Return the [X, Y] coordinate for the center point of the cell that contains the specified text.  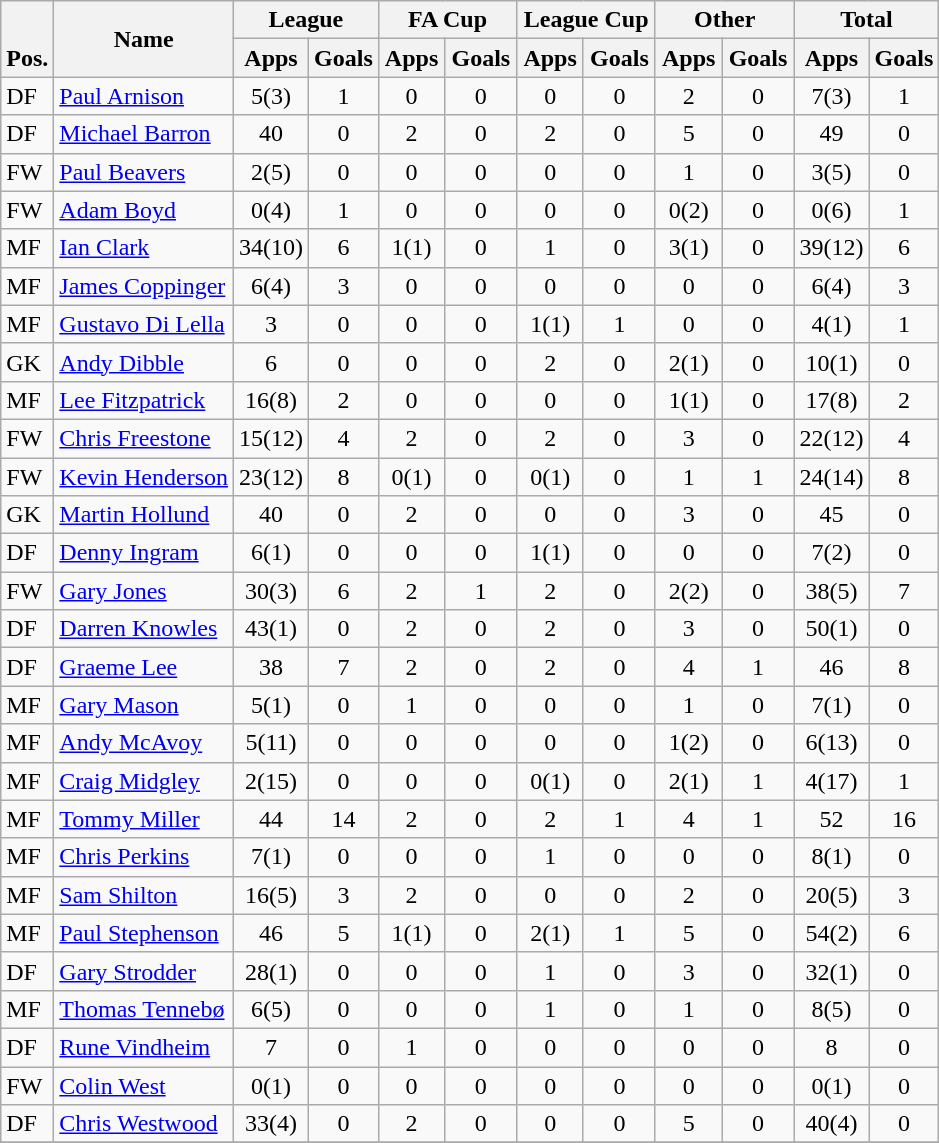
League [306, 20]
Paul Stephenson [144, 933]
16(8) [272, 400]
38 [272, 667]
17(8) [832, 400]
16(5) [272, 895]
54(2) [832, 933]
8(5) [832, 1009]
Tommy Miller [144, 819]
Name [144, 39]
38(5) [832, 591]
52 [832, 819]
Gary Mason [144, 705]
Chris Perkins [144, 857]
1(2) [688, 743]
Chris Freestone [144, 438]
15(12) [272, 438]
Adam Boyd [144, 210]
33(4) [272, 1124]
22(12) [832, 438]
45 [832, 515]
2(5) [272, 172]
5(1) [272, 705]
Ian Clark [144, 248]
23(12) [272, 477]
3(1) [688, 248]
Colin West [144, 1085]
0(6) [832, 210]
0(4) [272, 210]
16 [904, 819]
Andy Dibble [144, 362]
Gary Strodder [144, 971]
FA Cup [448, 20]
2(15) [272, 781]
Thomas Tennebø [144, 1009]
14 [344, 819]
Chris Westwood [144, 1124]
7(2) [832, 553]
Darren Knowles [144, 629]
32(1) [832, 971]
Martin Hollund [144, 515]
49 [832, 134]
40(4) [832, 1124]
Gustavo Di Lella [144, 324]
4(1) [832, 324]
34(10) [272, 248]
39(12) [832, 248]
Other [724, 20]
Michael Barron [144, 134]
Rune Vindheim [144, 1047]
Kevin Henderson [144, 477]
7(3) [832, 96]
Pos. [28, 39]
50(1) [832, 629]
20(5) [832, 895]
6(5) [272, 1009]
Total [866, 20]
Craig Midgley [144, 781]
Graeme Lee [144, 667]
Lee Fitzpatrick [144, 400]
10(1) [832, 362]
44 [272, 819]
5(11) [272, 743]
0(2) [688, 210]
James Coppinger [144, 286]
Gary Jones [144, 591]
3(5) [832, 172]
Andy McAvoy [144, 743]
43(1) [272, 629]
Paul Arnison [144, 96]
30(3) [272, 591]
6(1) [272, 553]
League Cup [586, 20]
Denny Ingram [144, 553]
5(3) [272, 96]
Sam Shilton [144, 895]
24(14) [832, 477]
4(17) [832, 781]
8(1) [832, 857]
2(2) [688, 591]
6(13) [832, 743]
Paul Beavers [144, 172]
28(1) [272, 971]
